From the cell containing the given text, extract its center point as [x, y] coordinate. 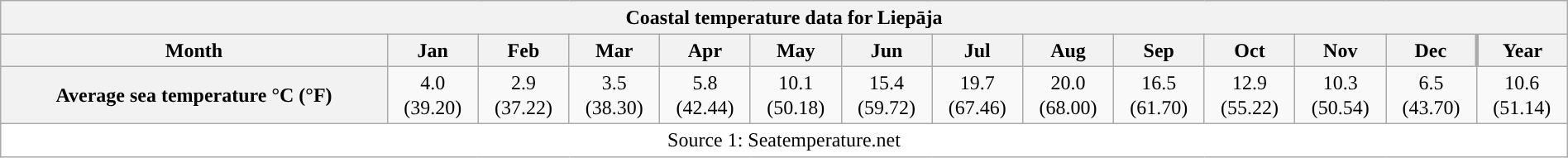
15.4(59.72) [887, 94]
Year [1522, 50]
Jul [978, 50]
20.0(68.00) [1068, 94]
Jan [433, 50]
Apr [705, 50]
May [796, 50]
Coastal temperature data for Liepāja [784, 17]
Sep [1159, 50]
10.1(50.18) [796, 94]
Dec [1432, 50]
16.5(61.70) [1159, 94]
19.7(67.46) [978, 94]
12.9(55.22) [1250, 94]
4.0(39.20) [433, 94]
Aug [1068, 50]
Feb [523, 50]
5.8(42.44) [705, 94]
Nov [1341, 50]
Oct [1250, 50]
Month [194, 50]
10.3(50.54) [1341, 94]
Jun [887, 50]
Mar [614, 50]
2.9(37.22) [523, 94]
10.6(51.14) [1522, 94]
Average sea temperature °C (°F) [194, 94]
Source 1: Seatemperature.net [784, 140]
3.5(38.30) [614, 94]
6.5(43.70) [1432, 94]
